Identify which cell holds the provided text, then report its [X, Y] central coordinate. 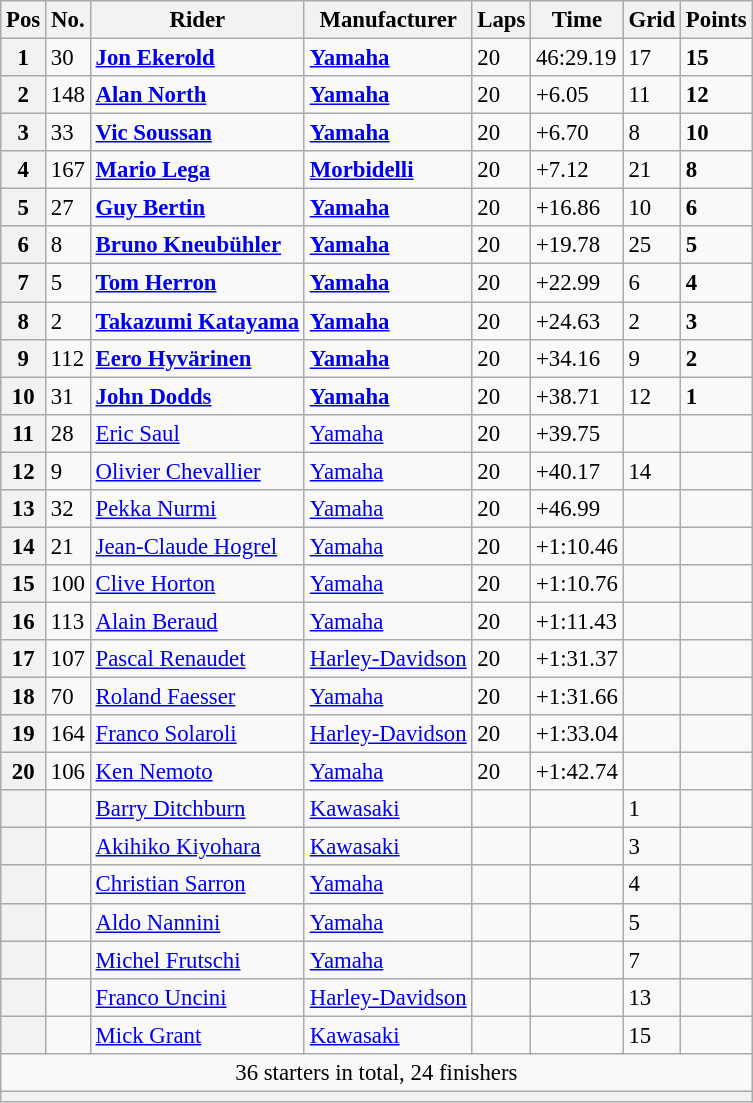
+22.99 [577, 283]
+1:33.04 [577, 734]
+1:31.66 [577, 697]
33 [68, 133]
Eero Hyvärinen [197, 358]
Guy Bertin [197, 208]
Alan North [197, 95]
Ken Nemoto [197, 772]
+1:42.74 [577, 772]
Olivier Chevallier [197, 471]
Manufacturer [388, 20]
18 [24, 697]
Pos [24, 20]
32 [68, 509]
16 [24, 621]
Takazumi Katayama [197, 321]
+38.71 [577, 396]
167 [68, 170]
+40.17 [577, 471]
36 starters in total, 24 finishers [376, 1073]
Barry Ditchburn [197, 809]
Christian Sarron [197, 885]
Points [716, 20]
31 [68, 396]
100 [68, 584]
Clive Horton [197, 584]
Alain Beraud [197, 621]
Jon Ekerold [197, 58]
107 [68, 659]
27 [68, 208]
No. [68, 20]
+1:31.37 [577, 659]
John Dodds [197, 396]
106 [68, 772]
70 [68, 697]
Eric Saul [197, 433]
+6.05 [577, 95]
Rider [197, 20]
Aldo Nannini [197, 922]
+19.78 [577, 245]
Pascal Renaudet [197, 659]
Roland Faesser [197, 697]
Morbidelli [388, 170]
Akihiko Kiyohara [197, 847]
Franco Uncini [197, 997]
Jean-Claude Hogrel [197, 546]
+7.12 [577, 170]
Time [577, 20]
112 [68, 358]
30 [68, 58]
Tom Herron [197, 283]
28 [68, 433]
+34.16 [577, 358]
113 [68, 621]
Vic Soussan [197, 133]
+1:10.46 [577, 546]
+16.86 [577, 208]
+1:11.43 [577, 621]
25 [652, 245]
Mick Grant [197, 1035]
+1:10.76 [577, 584]
19 [24, 734]
164 [68, 734]
Franco Solaroli [197, 734]
+39.75 [577, 433]
148 [68, 95]
Bruno Kneubühler [197, 245]
+6.70 [577, 133]
Laps [502, 20]
Michel Frutschi [197, 960]
+46.99 [577, 509]
46:29.19 [577, 58]
+24.63 [577, 321]
Pekka Nurmi [197, 509]
Grid [652, 20]
Mario Lega [197, 170]
